Search for the cell housing the specified text and yield its [X, Y] center coordinate. 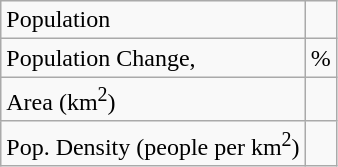
Population Change, [153, 58]
Pop. Density (people per km2) [153, 144]
Area (km2) [153, 100]
Population [153, 20]
% [320, 58]
